Scan for the cell matching the given text and deliver its [x, y] coordinate at center. 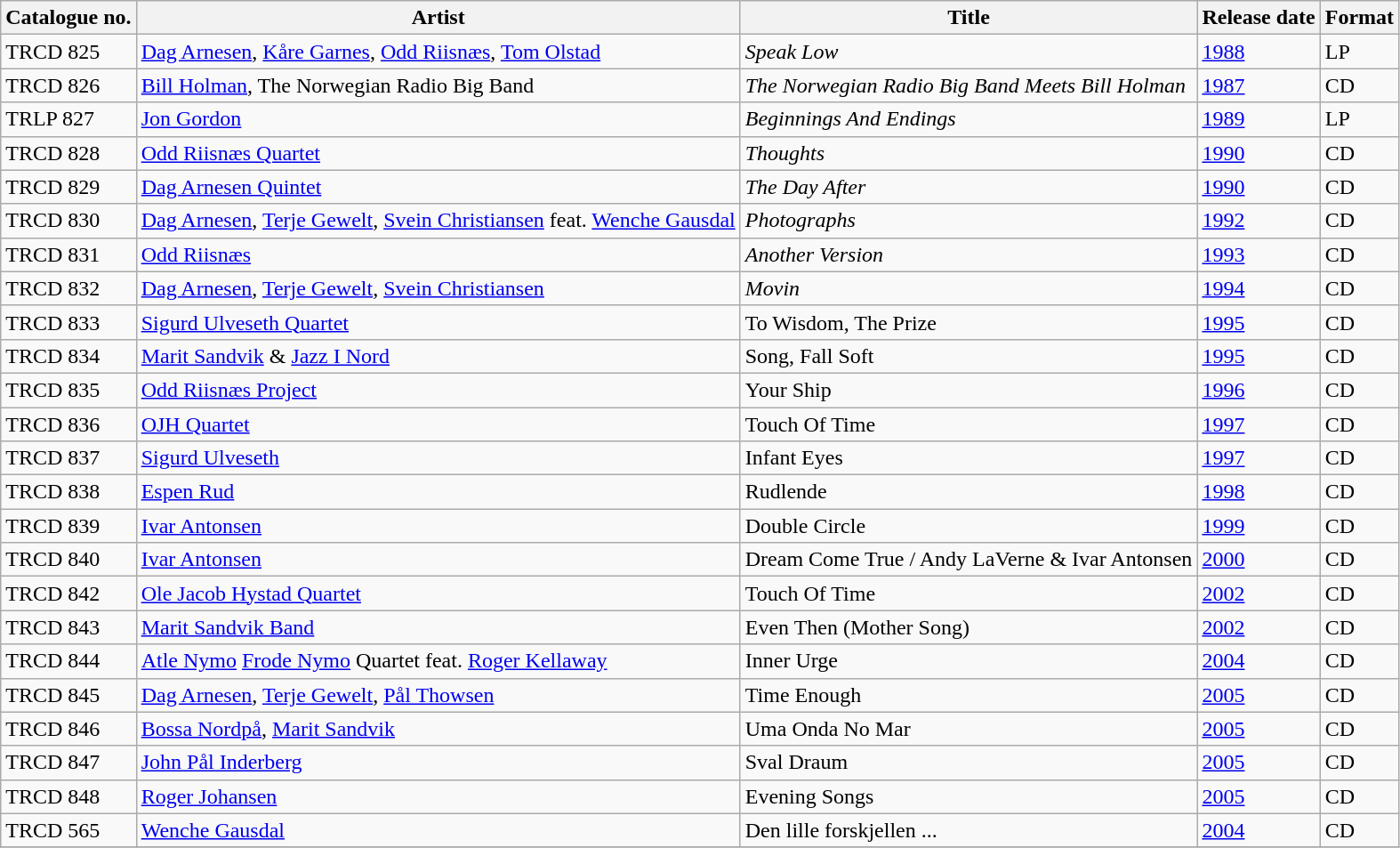
Evening Songs [969, 796]
TRCD 842 [68, 594]
Sval Draum [969, 763]
TRCD 834 [68, 356]
Dag Arnesen, Terje Gewelt, Pål Thowsen [438, 695]
TRCD 826 [68, 85]
Dream Come True / Andy LaVerne & Ivar Antonsen [969, 560]
TRCD 840 [68, 560]
Double Circle [969, 526]
1988 [1259, 52]
Marit Sandvik & Jazz I Nord [438, 356]
TRCD 838 [68, 492]
The Day After [969, 187]
TRCD 847 [68, 763]
The Norwegian Radio Big Band Meets Bill Holman [969, 85]
Another Version [969, 254]
TRCD 832 [68, 288]
1989 [1259, 119]
Odd Riisnæs [438, 254]
TRCD 836 [68, 424]
Espen Rud [438, 492]
Sigurd Ulveseth Quartet [438, 322]
John Pål Inderberg [438, 763]
TRCD 833 [68, 322]
Release date [1259, 18]
Den lille forskjellen ... [969, 830]
TRCD 828 [68, 153]
1998 [1259, 492]
Odd Riisnæs Quartet [438, 153]
Movin [969, 288]
Atle Nymo Frode Nymo Quartet feat. Roger Kellaway [438, 661]
1996 [1259, 390]
Catalogue no. [68, 18]
1994 [1259, 288]
Rudlende [969, 492]
TRCD 835 [68, 390]
Even Then (Mother Song) [969, 627]
Thoughts [969, 153]
Sigurd Ulveseth [438, 458]
Uma Onda No Mar [969, 729]
TRLP 827 [68, 119]
Speak Low [969, 52]
TRCD 843 [68, 627]
1993 [1259, 254]
TRCD 845 [68, 695]
OJH Quartet [438, 424]
Odd Riisnæs Project [438, 390]
TRCD 846 [68, 729]
Inner Urge [969, 661]
Dag Arnesen, Kåre Garnes, Odd Riisnæs, Tom Olstad [438, 52]
Dag Arnesen, Terje Gewelt, Svein Christiansen feat. Wenche Gausdal [438, 221]
Dag Arnesen Quintet [438, 187]
Marit Sandvik Band [438, 627]
Your Ship [969, 390]
Wenche Gausdal [438, 830]
Format [1359, 18]
Bossa Nordpå, Marit Sandvik [438, 729]
To Wisdom, The Prize [969, 322]
Infant Eyes [969, 458]
TRCD 844 [68, 661]
TRCD 831 [68, 254]
2000 [1259, 560]
Bill Holman, The Norwegian Radio Big Band [438, 85]
Ole Jacob Hystad Quartet [438, 594]
TRCD 565 [68, 830]
Roger Johansen [438, 796]
TRCD 829 [68, 187]
Time Enough [969, 695]
TRCD 848 [68, 796]
Beginnings And Endings [969, 119]
TRCD 837 [68, 458]
1987 [1259, 85]
Photographs [969, 221]
TRCD 839 [68, 526]
1992 [1259, 221]
Artist [438, 18]
Dag Arnesen, Terje Gewelt, Svein Christiansen [438, 288]
Jon Gordon [438, 119]
1999 [1259, 526]
TRCD 825 [68, 52]
Title [969, 18]
Song, Fall Soft [969, 356]
TRCD 830 [68, 221]
